Detect which cell encompasses the target text, then output its [x, y] center coordinate. 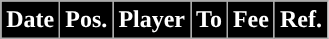
To [210, 20]
Player [152, 20]
Pos. [86, 20]
Fee [250, 20]
Date [30, 20]
Ref. [300, 20]
